Find where the given text appears and provide that cell's center as [X, Y] coordinate. 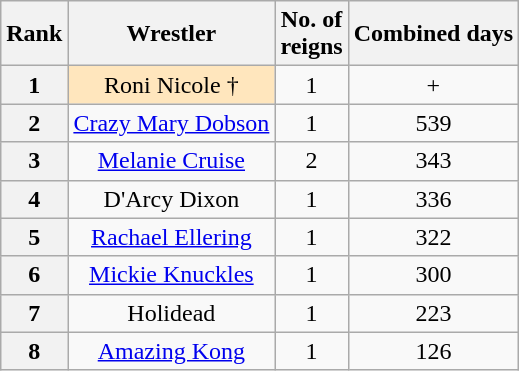
322 [433, 237]
6 [34, 275]
Rank [34, 34]
Wrestler [172, 34]
Amazing Kong [172, 351]
D'Arcy Dixon [172, 199]
539 [433, 123]
343 [433, 161]
5 [34, 237]
223 [433, 313]
Mickie Knuckles [172, 275]
Roni Nicole † [172, 85]
Rachael Ellering [172, 237]
4 [34, 199]
126 [433, 351]
7 [34, 313]
+ [433, 85]
8 [34, 351]
3 [34, 161]
Melanie Cruise [172, 161]
Holidead [172, 313]
Combined days [433, 34]
Crazy Mary Dobson [172, 123]
No. ofreigns [312, 34]
300 [433, 275]
336 [433, 199]
